Extract the [X, Y] coordinate from the center of the cell holding the provided text.  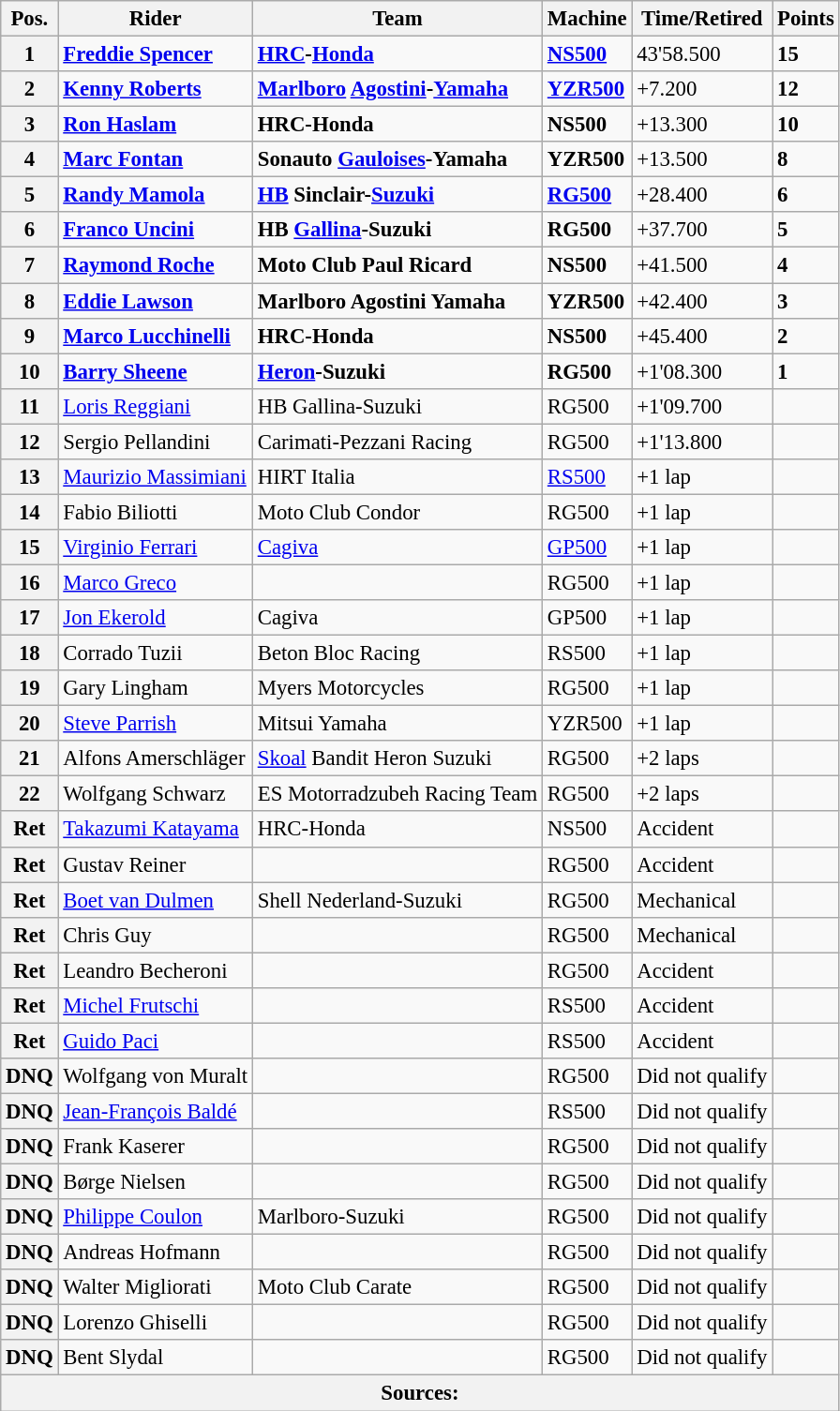
Wolfgang von Muralt [156, 1076]
Gustav Reiner [156, 864]
Børge Nielsen [156, 1182]
+13.300 [702, 125]
Kenny Roberts [156, 89]
Sources: [420, 1393]
Heron-Suzuki [397, 371]
Boet van Dulmen [156, 900]
17 [30, 618]
Beton Bloc Racing [397, 653]
Marlboro-Suzuki [397, 1217]
Moto Club Carate [397, 1287]
Marco Greco [156, 582]
Franco Uncini [156, 230]
HIRT Italia [397, 477]
Carimati-Pezzani Racing [397, 442]
Frank Kaserer [156, 1147]
Pos. [30, 19]
Lorenzo Ghiselli [156, 1323]
Moto Club Paul Ricard [397, 265]
Eddie Lawson [156, 301]
Wolfgang Schwarz [156, 794]
Fabio Biliotti [156, 512]
+1'09.700 [702, 406]
Andreas Hofmann [156, 1253]
Maurizio Massimiani [156, 477]
11 [30, 406]
Gary Lingham [156, 688]
+45.400 [702, 336]
Jon Ekerold [156, 618]
Takazumi Katayama [156, 830]
Sergio Pellandini [156, 442]
14 [30, 512]
Steve Parrish [156, 724]
Ron Haslam [156, 125]
Shell Nederland-Suzuki [397, 900]
Barry Sheene [156, 371]
Raymond Roche [156, 265]
Marlboro Agostini Yamaha [397, 301]
21 [30, 758]
Team [397, 19]
Virginio Ferrari [156, 548]
Moto Club Condor [397, 512]
ES Motorradzubeh Racing Team [397, 794]
Mitsui Yamaha [397, 724]
Myers Motorcycles [397, 688]
20 [30, 724]
Machine [587, 19]
+28.400 [702, 195]
+37.700 [702, 230]
Marlboro Agostini-Yamaha [397, 89]
+42.400 [702, 301]
Rider [156, 19]
+1'08.300 [702, 371]
Points [806, 19]
Leandro Becheroni [156, 970]
43'58.500 [702, 54]
Jean-François Baldé [156, 1111]
+1'13.800 [702, 442]
Marco Lucchinelli [156, 336]
Michel Frutschi [156, 1006]
18 [30, 653]
HB Sinclair-Suzuki [397, 195]
Bent Slydal [156, 1358]
Randy Mamola [156, 195]
16 [30, 582]
Sonauto Gauloises-Yamaha [397, 159]
Skoal Bandit Heron Suzuki [397, 758]
Guido Paci [156, 1041]
9 [30, 336]
Corrado Tuzii [156, 653]
13 [30, 477]
Freddie Spencer [156, 54]
+7.200 [702, 89]
Chris Guy [156, 935]
22 [30, 794]
7 [30, 265]
19 [30, 688]
Philippe Coulon [156, 1217]
+13.500 [702, 159]
Time/Retired [702, 19]
Loris Reggiani [156, 406]
+41.500 [702, 265]
Alfons Amerschläger [156, 758]
Walter Migliorati [156, 1287]
Marc Fontan [156, 159]
